From the cell containing the given text, extract its center point as [X, Y] coordinate. 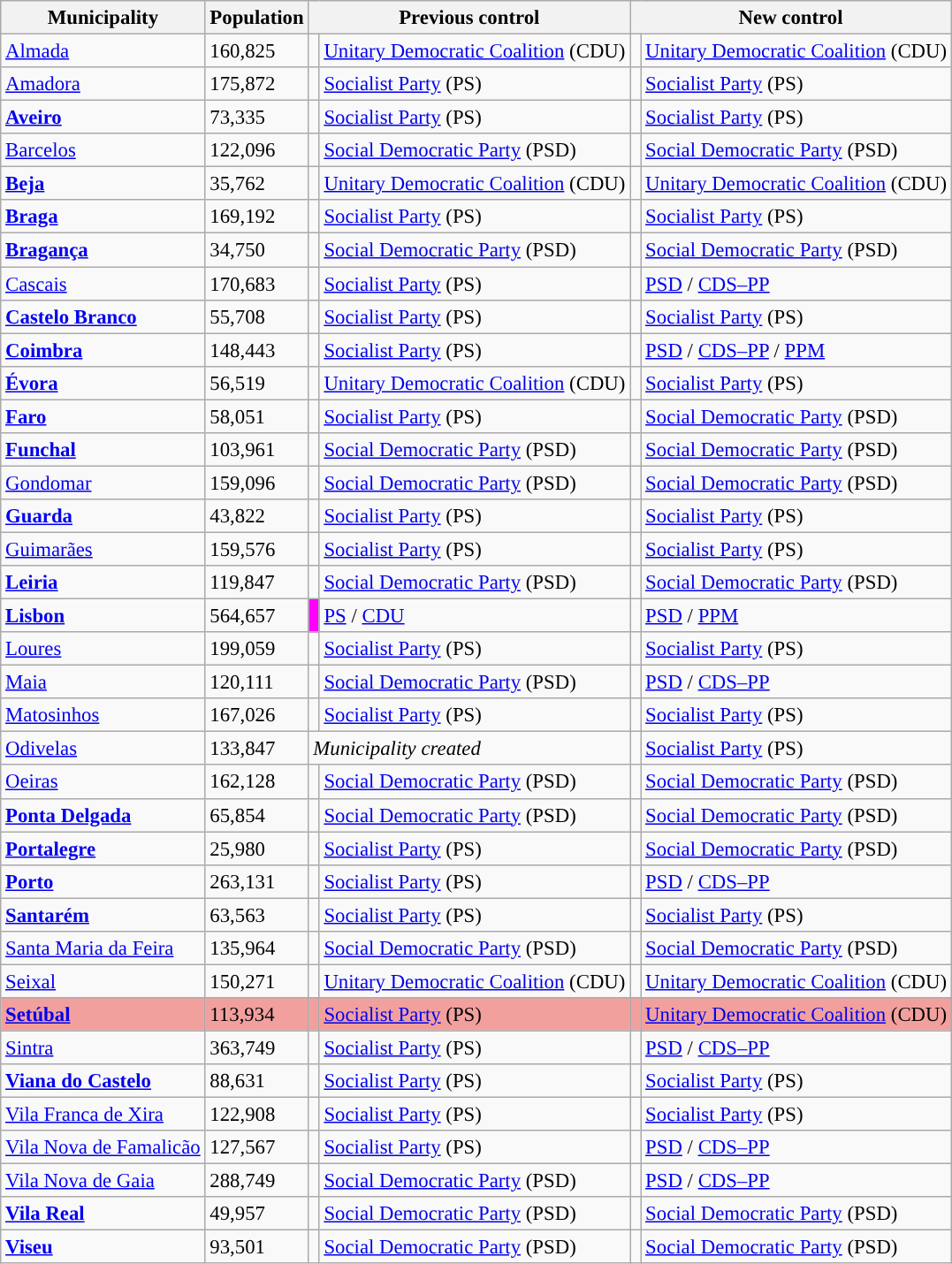
Santarém [103, 915]
363,749 [256, 1047]
Braga [103, 217]
PSD / PPM [796, 616]
49,957 [256, 1214]
199,059 [256, 649]
Viseu [103, 1247]
55,708 [256, 316]
88,631 [256, 1081]
Lisbon [103, 616]
Municipality [103, 18]
Vila Nova de Famalicão [103, 1147]
Porto [103, 881]
Bragança [103, 250]
Vila Franca de Xira [103, 1115]
120,111 [256, 682]
288,749 [256, 1181]
169,192 [256, 217]
Loures [103, 649]
564,657 [256, 616]
122,096 [256, 150]
Sintra [103, 1047]
103,961 [256, 450]
Gondomar [103, 483]
113,934 [256, 1015]
159,576 [256, 549]
162,128 [256, 782]
PSD / CDS–PP / PPM [796, 350]
58,051 [256, 416]
167,026 [256, 715]
122,908 [256, 1115]
Vila Nova de Gaia [103, 1181]
159,096 [256, 483]
Almada [103, 51]
Population [256, 18]
Ponta Delgada [103, 815]
Aveiro [103, 118]
New control [791, 18]
65,854 [256, 815]
170,683 [256, 284]
Guarda [103, 516]
Amadora [103, 84]
Castelo Branco [103, 316]
56,519 [256, 383]
119,847 [256, 583]
Setúbal [103, 1015]
148,443 [256, 350]
93,501 [256, 1247]
34,750 [256, 250]
Cascais [103, 284]
63,563 [256, 915]
Faro [103, 416]
135,964 [256, 948]
133,847 [256, 749]
150,271 [256, 981]
Évora [103, 383]
127,567 [256, 1147]
35,762 [256, 184]
Matosinhos [103, 715]
Viana do Castelo [103, 1081]
25,980 [256, 849]
Beja [103, 184]
43,822 [256, 516]
73,335 [256, 118]
263,131 [256, 881]
Guimarães [103, 549]
175,872 [256, 84]
Seixal [103, 981]
Previous control [469, 18]
Odivelas [103, 749]
Portalegre [103, 849]
Leiria [103, 583]
Santa Maria da Feira [103, 948]
PS / CDU [475, 616]
Funchal [103, 450]
Coimbra [103, 350]
Barcelos [103, 150]
Municipality created [469, 749]
Maia [103, 682]
Vila Real [103, 1214]
160,825 [256, 51]
Oeiras [103, 782]
